Find where the given text appears and provide that cell's center as [x, y] coordinate. 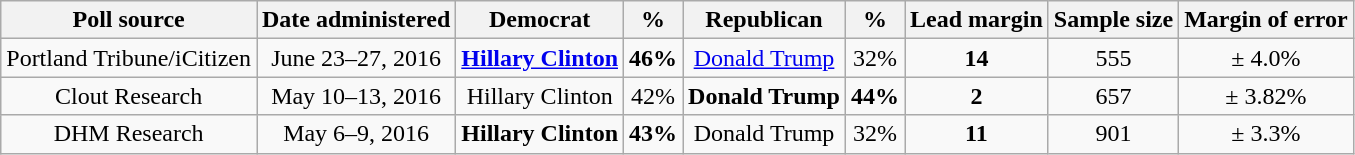
June 23–27, 2016 [356, 58]
Sample size [1113, 20]
Lead margin [977, 20]
14 [977, 58]
May 6–9, 2016 [356, 134]
44% [874, 96]
DHM Research [129, 134]
± 4.0% [1266, 58]
May 10–13, 2016 [356, 96]
Democrat [540, 20]
Clout Research [129, 96]
555 [1113, 58]
± 3.3% [1266, 134]
Poll source [129, 20]
46% [654, 58]
657 [1113, 96]
11 [977, 134]
± 3.82% [1266, 96]
Portland Tribune/iCitizen [129, 58]
Date administered [356, 20]
43% [654, 134]
901 [1113, 134]
Margin of error [1266, 20]
42% [654, 96]
Republican [764, 20]
2 [977, 96]
